From the cell containing the given text, extract its center point as [x, y] coordinate. 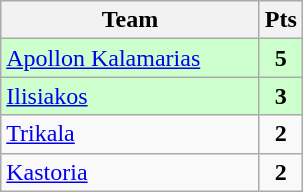
Trikala [130, 134]
5 [280, 58]
Ilisiakos [130, 96]
Pts [280, 20]
3 [280, 96]
Kastoria [130, 172]
Apollon Kalamarias [130, 58]
Team [130, 20]
